For the text-containing cell, return its midpoint in [x, y] coordinate format. 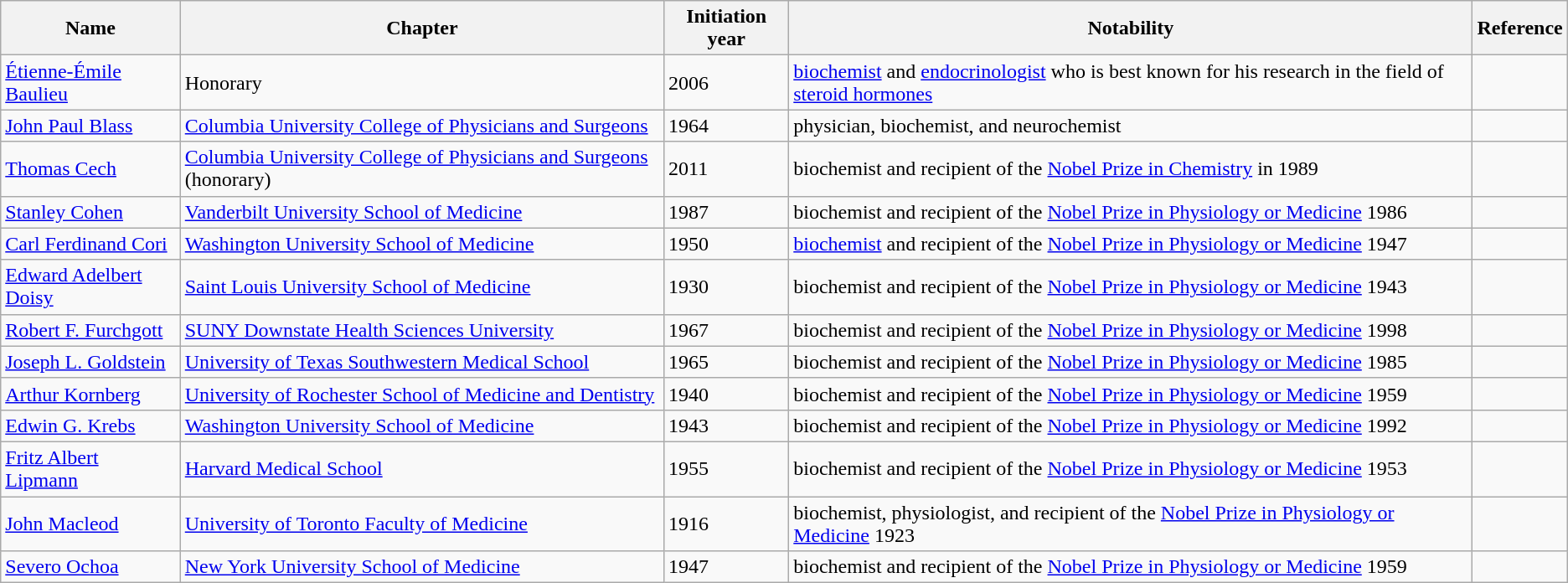
1950 [727, 244]
Chapter [422, 28]
Name [90, 28]
biochemist and recipient of the Nobel Prize in Physiology or Medicine 1953 [1131, 469]
1965 [727, 362]
biochemist and recipient of the Nobel Prize in Physiology or Medicine 1947 [1131, 244]
University of Toronto Faculty of Medicine [422, 523]
Honorary [422, 82]
Vanderbilt University School of Medicine [422, 212]
physician, biochemist, and neurochemist [1131, 126]
Severo Ochoa [90, 567]
biochemist and endocrinologist who is best known for his research in the field of steroid hormones [1131, 82]
University of Rochester School of Medicine and Dentistry [422, 394]
Columbia University College of Physicians and Surgeons [422, 126]
Edward Adelbert Doisy [90, 286]
John Paul Blass [90, 126]
Harvard Medical School [422, 469]
John Macleod [90, 523]
biochemist and recipient of the Nobel Prize in Chemistry in 1989 [1131, 169]
Carl Ferdinand Cori [90, 244]
biochemist, physiologist, and recipient of the Nobel Prize in Physiology or Medicine 1923 [1131, 523]
biochemist and recipient of the Nobel Prize in Physiology or Medicine 1992 [1131, 426]
1967 [727, 330]
1930 [727, 286]
biochemist and recipient of the Nobel Prize in Physiology or Medicine 1943 [1131, 286]
Joseph L. Goldstein [90, 362]
New York University School of Medicine [422, 567]
Reference [1519, 28]
1947 [727, 567]
Fritz Albert Lipmann [90, 469]
biochemist and recipient of the Nobel Prize in Physiology or Medicine 1998 [1131, 330]
1940 [727, 394]
Arthur Kornberg [90, 394]
Stanley Cohen [90, 212]
biochemist and recipient of the Nobel Prize in Physiology or Medicine 1985 [1131, 362]
Initiation year [727, 28]
2006 [727, 82]
SUNY Downstate Health Sciences University [422, 330]
Saint Louis University School of Medicine [422, 286]
Edwin G. Krebs [90, 426]
University of Texas Southwestern Medical School [422, 362]
Notability [1131, 28]
1987 [727, 212]
Thomas Cech [90, 169]
Columbia University College of Physicians and Surgeons (honorary) [422, 169]
1964 [727, 126]
1943 [727, 426]
Robert F. Furchgott [90, 330]
1916 [727, 523]
2011 [727, 169]
biochemist and recipient of the Nobel Prize in Physiology or Medicine 1986 [1131, 212]
Étienne-Émile Baulieu [90, 82]
1955 [727, 469]
